Output the [x, y] coordinate of the center of the cell containing the given text.  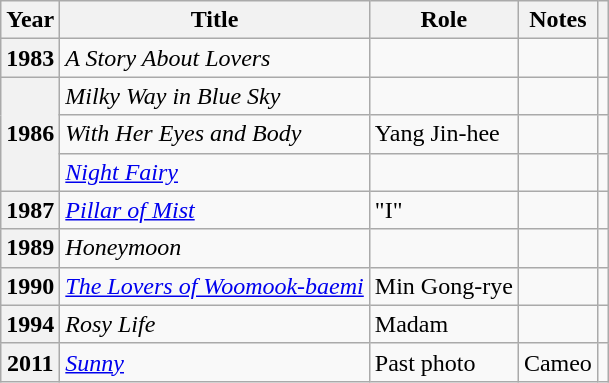
Past photo [444, 362]
Night Fairy [214, 172]
Rosy Life [214, 324]
Yang Jin-hee [444, 134]
Role [444, 20]
1983 [30, 58]
With Her Eyes and Body [214, 134]
"I" [444, 210]
1990 [30, 286]
Notes [558, 20]
Sunny [214, 362]
Cameo [558, 362]
Pillar of Mist [214, 210]
1989 [30, 248]
1987 [30, 210]
Milky Way in Blue Sky [214, 96]
2011 [30, 362]
Title [214, 20]
A Story About Lovers [214, 58]
Year [30, 20]
Min Gong-rye [444, 286]
1994 [30, 324]
Honeymoon [214, 248]
The Lovers of Woomook-baemi [214, 286]
1986 [30, 134]
Madam [444, 324]
